From the cell containing the given text, extract its center point as [X, Y] coordinate. 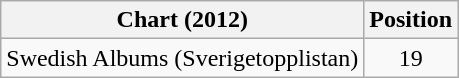
Swedish Albums (Sverigetopplistan) [182, 58]
19 [411, 58]
Position [411, 20]
Chart (2012) [182, 20]
